Locate the cell with the specified text and output its (x, y) center coordinate. 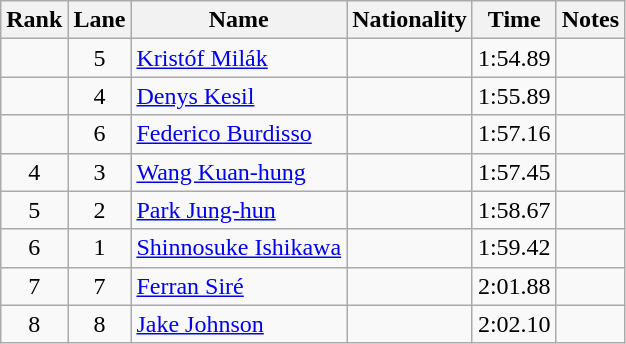
Rank (34, 20)
Jake Johnson (239, 324)
Shinnosuke Ishikawa (239, 248)
3 (100, 172)
Ferran Siré (239, 286)
Lane (100, 20)
1:59.42 (514, 248)
Notes (590, 20)
2:01.88 (514, 286)
2:02.10 (514, 324)
2 (100, 210)
Wang Kuan-hung (239, 172)
1:58.67 (514, 210)
Name (239, 20)
1:57.16 (514, 134)
Nationality (410, 20)
Time (514, 20)
Park Jung-hun (239, 210)
Denys Kesil (239, 96)
1:57.45 (514, 172)
1:54.89 (514, 58)
Federico Burdisso (239, 134)
1 (100, 248)
Kristóf Milák (239, 58)
1:55.89 (514, 96)
